Pinpoint the cell where the given text exists, returning its (X, Y) midpoint coordinate. 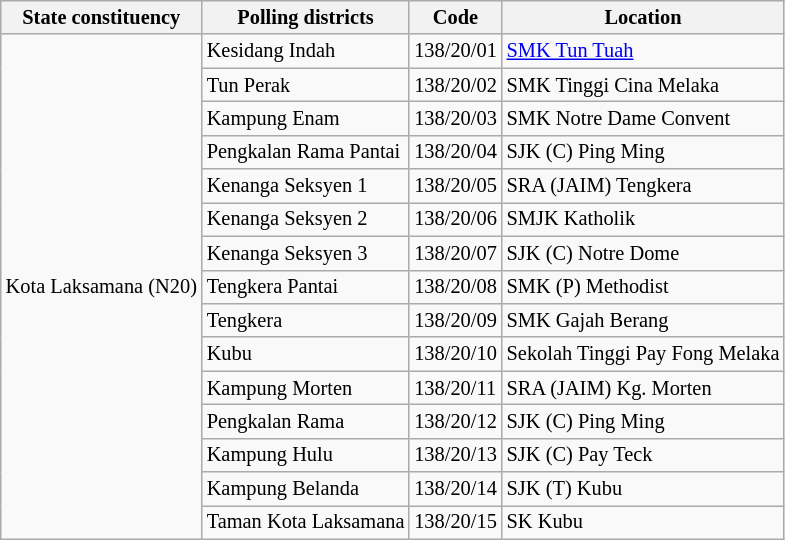
138/20/11 (455, 388)
SMK (P) Methodist (644, 287)
138/20/10 (455, 354)
Tengkera Pantai (306, 287)
Tun Perak (306, 85)
SRA (JAIM) Kg. Morten (644, 388)
Pengkalan Rama (306, 421)
138/20/09 (455, 320)
Polling districts (306, 17)
Kenanga Seksyen 1 (306, 186)
Kota Laksamana (N20) (102, 286)
138/20/01 (455, 51)
Pengkalan Rama Pantai (306, 152)
SMK Tun Tuah (644, 51)
138/20/12 (455, 421)
SJK (C) Pay Teck (644, 455)
138/20/15 (455, 522)
SMK Tinggi Cina Melaka (644, 85)
138/20/04 (455, 152)
138/20/06 (455, 219)
138/20/03 (455, 118)
SMJK Katholik (644, 219)
Kampung Hulu (306, 455)
Kenanga Seksyen 2 (306, 219)
138/20/02 (455, 85)
SJK (T) Kubu (644, 489)
SMK Notre Dame Convent (644, 118)
138/20/05 (455, 186)
Taman Kota Laksamana (306, 522)
Tengkera (306, 320)
138/20/13 (455, 455)
Kampung Enam (306, 118)
Kampung Morten (306, 388)
Kenanga Seksyen 3 (306, 253)
Sekolah Tinggi Pay Fong Melaka (644, 354)
SMK Gajah Berang (644, 320)
Kesidang Indah (306, 51)
Location (644, 17)
138/20/07 (455, 253)
138/20/08 (455, 287)
Kubu (306, 354)
138/20/14 (455, 489)
SRA (JAIM) Tengkera (644, 186)
State constituency (102, 17)
SK Kubu (644, 522)
Code (455, 17)
SJK (C) Notre Dome (644, 253)
Kampung Belanda (306, 489)
